Scan for the cell matching the given text and deliver its [x, y] coordinate at center. 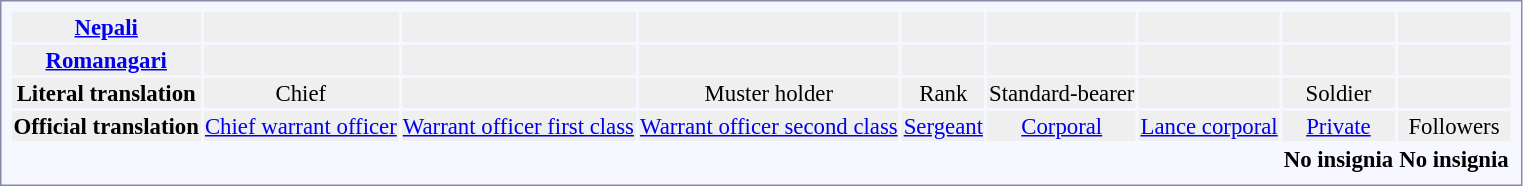
Followers [1454, 126]
Warrant officer first class [518, 126]
Sergeant [943, 126]
Chief [300, 93]
Lance corporal [1209, 126]
Nepali [106, 27]
Muster holder [768, 93]
Warrant officer second class [768, 126]
Chief warrant officer [300, 126]
Standard-bearer [1061, 93]
Soldier [1338, 93]
Literal translation [106, 93]
Rank [943, 93]
Private [1338, 126]
Romanagari [106, 60]
Corporal [1061, 126]
Official translation [106, 126]
